For the text-containing cell, return its midpoint in (X, Y) coordinate format. 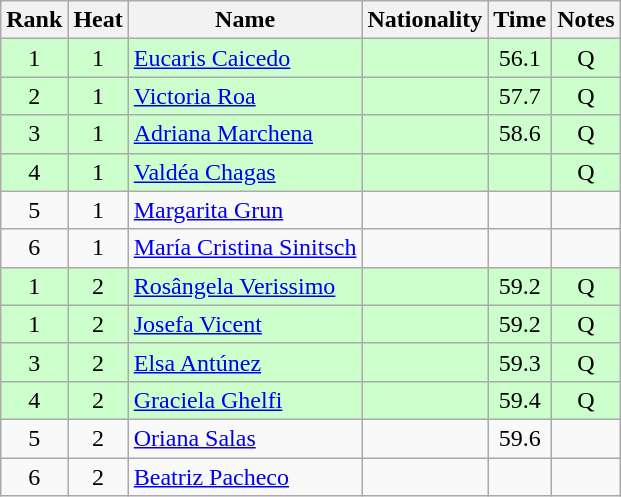
Victoria Roa (245, 96)
Elsa Antúnez (245, 362)
59.6 (520, 438)
Rank (34, 20)
Adriana Marchena (245, 134)
Beatriz Pacheco (245, 477)
Time (520, 20)
Rosângela Verissimo (245, 286)
58.6 (520, 134)
Eucaris Caicedo (245, 58)
Heat (98, 20)
59.3 (520, 362)
Oriana Salas (245, 438)
Name (245, 20)
59.4 (520, 400)
57.7 (520, 96)
María Cristina Sinitsch (245, 248)
Valdéa Chagas (245, 172)
Nationality (425, 20)
Margarita Grun (245, 210)
56.1 (520, 58)
Notes (586, 20)
Josefa Vicent (245, 324)
Graciela Ghelfi (245, 400)
